Identify which cell holds the provided text, then report its [X, Y] central coordinate. 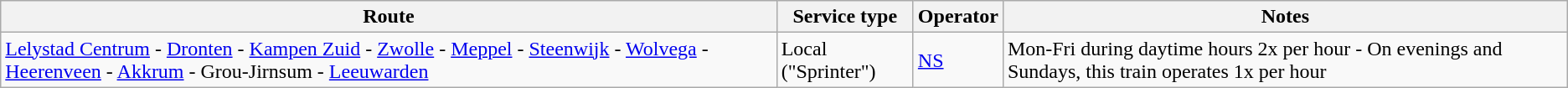
Mon-Fri during daytime hours 2x per hour - On evenings and Sundays, this train operates 1x per hour [1285, 60]
Local ("Sprinter") [844, 60]
NS [958, 60]
Route [389, 17]
Service type [844, 17]
Notes [1285, 17]
Lelystad Centrum - Dronten - Kampen Zuid - Zwolle - Meppel - Steenwijk - Wolvega - Heerenveen - Akkrum - Grou-Jirnsum - Leeuwarden [389, 60]
Operator [958, 17]
